Extract the [x, y] coordinate from the center of the cell holding the provided text.  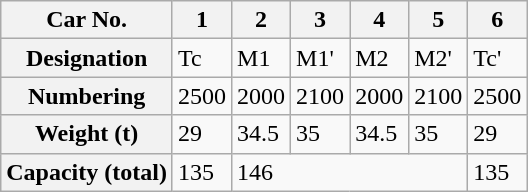
2 [262, 20]
146 [350, 172]
Numbering [87, 96]
1 [202, 20]
Tc [202, 58]
4 [380, 20]
Designation [87, 58]
Tc' [498, 58]
Car No. [87, 20]
Weight (t) [87, 134]
Capacity (total) [87, 172]
3 [320, 20]
M1 [262, 58]
M2 [380, 58]
5 [438, 20]
M2' [438, 58]
M1' [320, 58]
6 [498, 20]
